Locate the cell with the specified text and output its [X, Y] center coordinate. 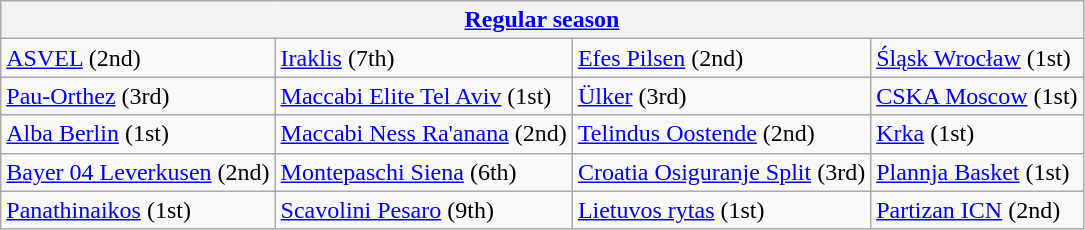
Panathinaikos (1st) [138, 210]
Iraklis (7th) [424, 58]
ASVEL (2nd) [138, 58]
Śląsk Wrocław (1st) [977, 58]
Maccabi Elite Tel Aviv (1st) [424, 96]
Scavolini Pesaro (9th) [424, 210]
Ülker (3rd) [721, 96]
Montepaschi Siena (6th) [424, 172]
Lietuvos rytas (1st) [721, 210]
CSKA Moscow (1st) [977, 96]
Efes Pilsen (2nd) [721, 58]
Regular season [542, 20]
Telindus Oostende (2nd) [721, 134]
Plannja Basket (1st) [977, 172]
Croatia Osiguranje Split (3rd) [721, 172]
Bayer 04 Leverkusen (2nd) [138, 172]
Pau-Orthez (3rd) [138, 96]
Partizan ICN (2nd) [977, 210]
Krka (1st) [977, 134]
Alba Berlin (1st) [138, 134]
Maccabi Ness Ra'anana (2nd) [424, 134]
